Determine the (X, Y) coordinate at the center of the cell enclosing the given text.  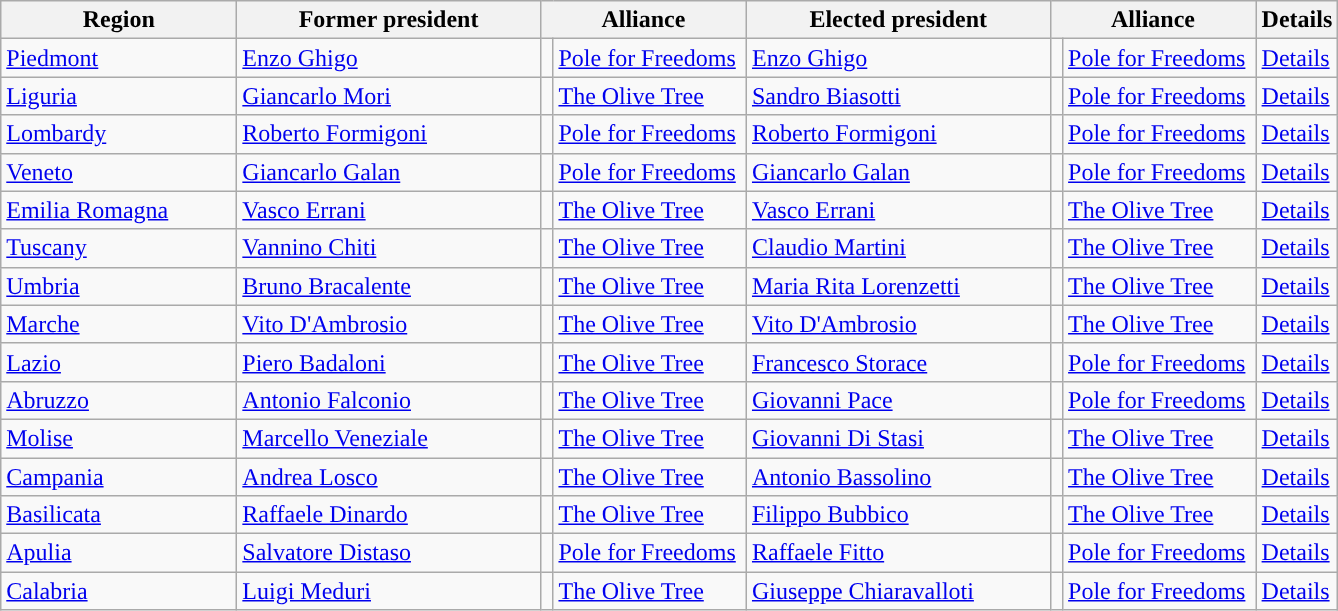
Maria Rita Lorenzetti (898, 286)
Giuseppe Chiaravalloti (898, 591)
Raffaele Dinardo (389, 515)
Abruzzo (119, 400)
Bruno Bracalente (389, 286)
Veneto (119, 172)
Molise (119, 438)
Antonio Bassolino (898, 477)
Filippo Bubbico (898, 515)
Vannino Chiti (389, 248)
Liguria (119, 96)
Lazio (119, 362)
Campania (119, 477)
Antonio Falconio (389, 400)
Apulia (119, 553)
Tuscany (119, 248)
Piedmont (119, 58)
Sandro Biasotti (898, 96)
Luigi Meduri (389, 591)
Giovanni Di Stasi (898, 438)
Region (119, 20)
Elected president (898, 20)
Giovanni Pace (898, 400)
Giancarlo Mori (389, 96)
Lombardy (119, 134)
Francesco Storace (898, 362)
Salvatore Distaso (389, 553)
Emilia Romagna (119, 210)
Marche (119, 324)
Claudio Martini (898, 248)
Umbria (119, 286)
Basilicata (119, 515)
Raffaele Fitto (898, 553)
Calabria (119, 591)
Former president (389, 20)
Andrea Losco (389, 477)
Piero Badaloni (389, 362)
Marcello Veneziale (389, 438)
